From the cell containing the given text, extract its center point as (x, y) coordinate. 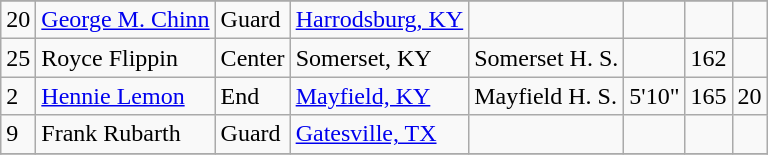
End (252, 96)
162 (708, 58)
9 (18, 134)
Frank Rubarth (126, 134)
Royce Flippin (126, 58)
Hennie Lemon (126, 96)
Center (252, 58)
5'10" (654, 96)
Mayfield H. S. (546, 96)
25 (18, 58)
165 (708, 96)
Somerset H. S. (546, 58)
Harrodsburg, KY (380, 20)
Gatesville, TX (380, 134)
Mayfield, KY (380, 96)
George M. Chinn (126, 20)
2 (18, 96)
Somerset, KY (380, 58)
